Capture the cell that displays the provided text and extract its (X, Y) central coordinate. 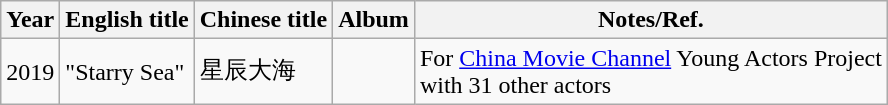
"Starry Sea" (127, 72)
English title (127, 20)
Album (374, 20)
星辰大海 (263, 72)
Notes/Ref. (650, 20)
Chinese title (263, 20)
Year (30, 20)
For China Movie Channel Young Actors Projectwith 31 other actors (650, 72)
2019 (30, 72)
